Extract the [x, y] coordinate from the center of the cell holding the provided text.  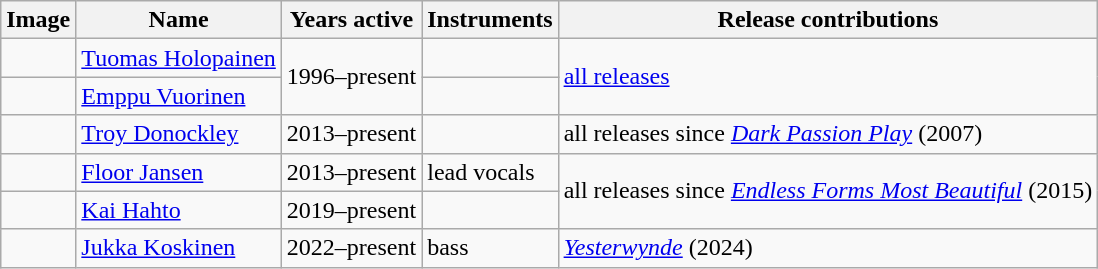
Kai Hahto [179, 210]
Tuomas Holopainen [179, 58]
all releases since Dark Passion Play (2007) [828, 134]
Instruments [490, 20]
Jukka Koskinen [179, 248]
all releases since Endless Forms Most Beautiful (2015) [828, 191]
1996–present [351, 77]
Image [38, 20]
Troy Donockley [179, 134]
Emppu Vuorinen [179, 96]
Floor Jansen [179, 172]
2022–present [351, 248]
lead vocals [490, 172]
bass [490, 248]
Release contributions [828, 20]
all releases [828, 77]
Name [179, 20]
Yesterwynde (2024) [828, 248]
Years active [351, 20]
2019–present [351, 210]
